Pinpoint the cell where the given text exists, returning its [x, y] midpoint coordinate. 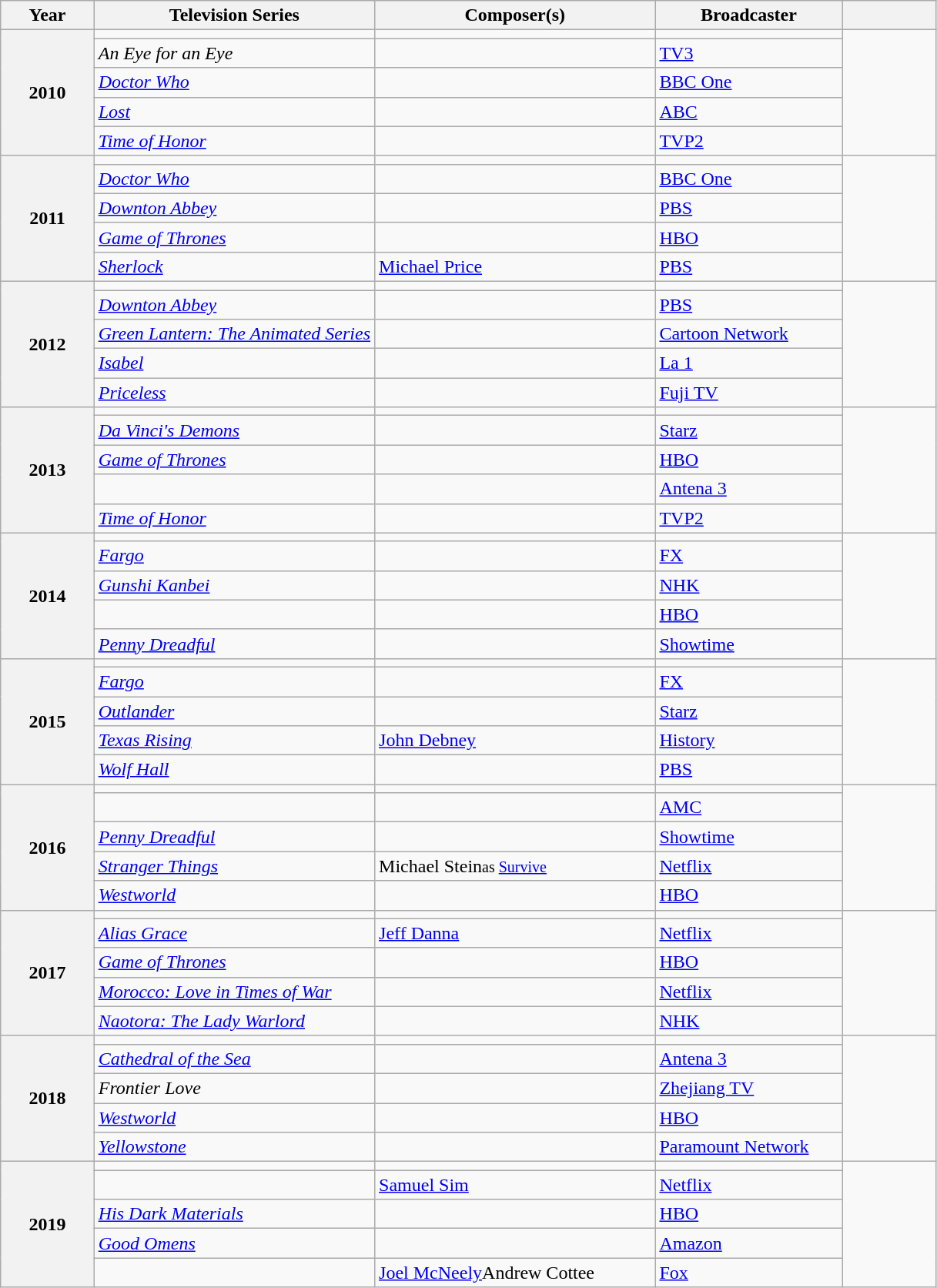
TV3 [748, 53]
Jeff Danna [515, 933]
Lost [234, 112]
Fox [748, 1273]
2018 [48, 1098]
Broadcaster [748, 15]
Da Vinci's Demons [234, 430]
Michael Price [515, 266]
2017 [48, 973]
Television Series [234, 15]
2019 [48, 1224]
Composer(s) [515, 15]
Cathedral of the Sea [234, 1059]
Amazon [748, 1243]
Yellowstone [234, 1147]
Texas Rising [234, 741]
La 1 [748, 363]
Frontier Love [234, 1088]
Priceless [234, 393]
Stranger Things [234, 866]
2012 [48, 343]
John Debney [515, 741]
2015 [48, 721]
2011 [48, 219]
ABC [748, 112]
Green Lantern: The Animated Series [234, 334]
Year [48, 15]
History [748, 741]
2010 [48, 92]
Outlander [234, 711]
2014 [48, 596]
Michael Steinas Survive [515, 866]
Joel McNeelyAndrew Cottee [515, 1273]
2013 [48, 470]
His Dark Materials [234, 1214]
Gunshi Kanbei [234, 585]
An Eye for an Eye [234, 53]
Paramount Network [748, 1147]
Isabel [234, 363]
Samuel Sim [515, 1185]
Zhejiang TV [748, 1088]
Fuji TV [748, 393]
Cartoon Network [748, 334]
2016 [48, 847]
Wolf Hall [234, 770]
Naotora: The Lady Warlord [234, 1021]
AMC [748, 808]
Alias Grace [234, 933]
Sherlock [234, 266]
Morocco: Love in Times of War [234, 992]
Good Omens [234, 1243]
